For the text-containing cell, return its midpoint in [X, Y] coordinate format. 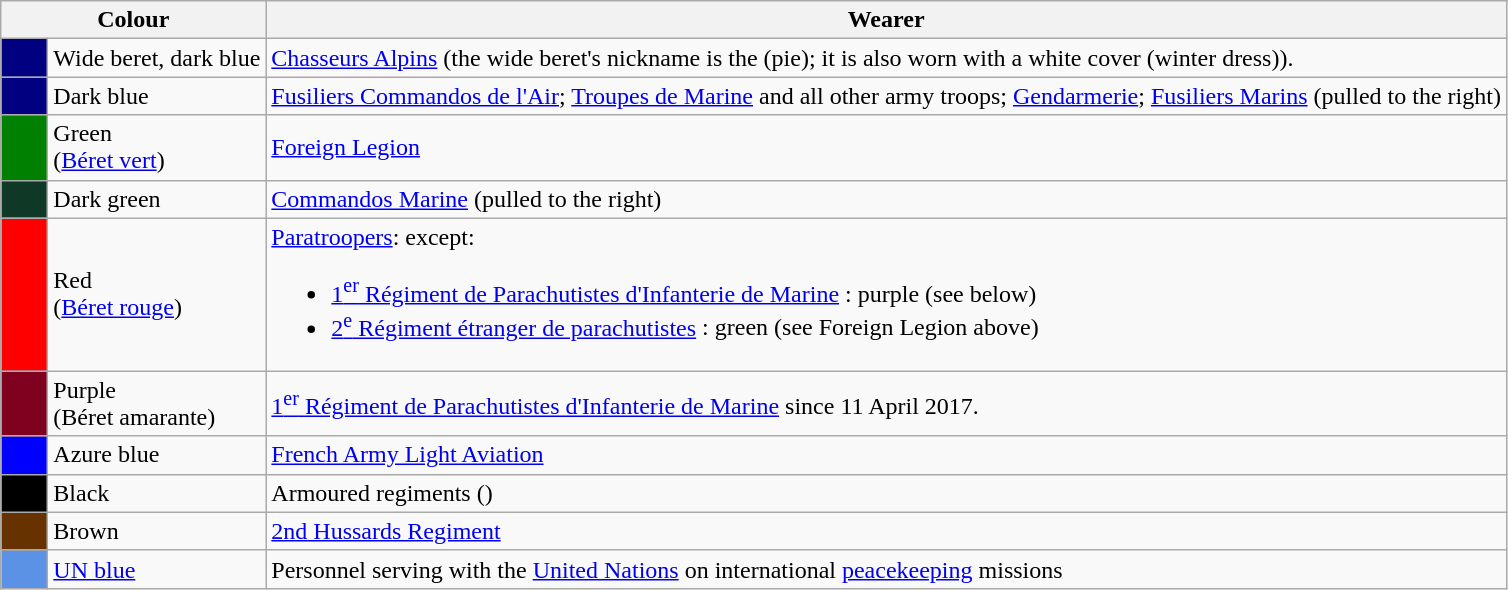
Green(Béret vert) [157, 148]
Foreign Legion [886, 148]
2nd Hussards Regiment [886, 531]
Dark blue [157, 96]
Purple(Béret amarante) [157, 404]
UN blue [157, 569]
Red(Béret rouge) [157, 294]
Wearer [886, 20]
Chasseurs Alpins (the wide beret's nickname is the (pie); it is also worn with a white cover (winter dress)). [886, 58]
Azure blue [157, 455]
Black [157, 493]
Colour [134, 20]
Dark green [157, 199]
Personnel serving with the United Nations on international peacekeeping missions [886, 569]
Fusiliers Commandos de l'Air; Troupes de Marine and all other army troops; Gendarmerie; Fusiliers Marins (pulled to the right) [886, 96]
Wide beret, dark blue [157, 58]
Brown [157, 531]
French Army Light Aviation [886, 455]
1er Régiment de Parachutistes d'Infanterie de Marine since 11 April 2017. [886, 404]
Commandos Marine (pulled to the right) [886, 199]
Armoured regiments () [886, 493]
